Identify which cell holds the provided text, then report its (x, y) central coordinate. 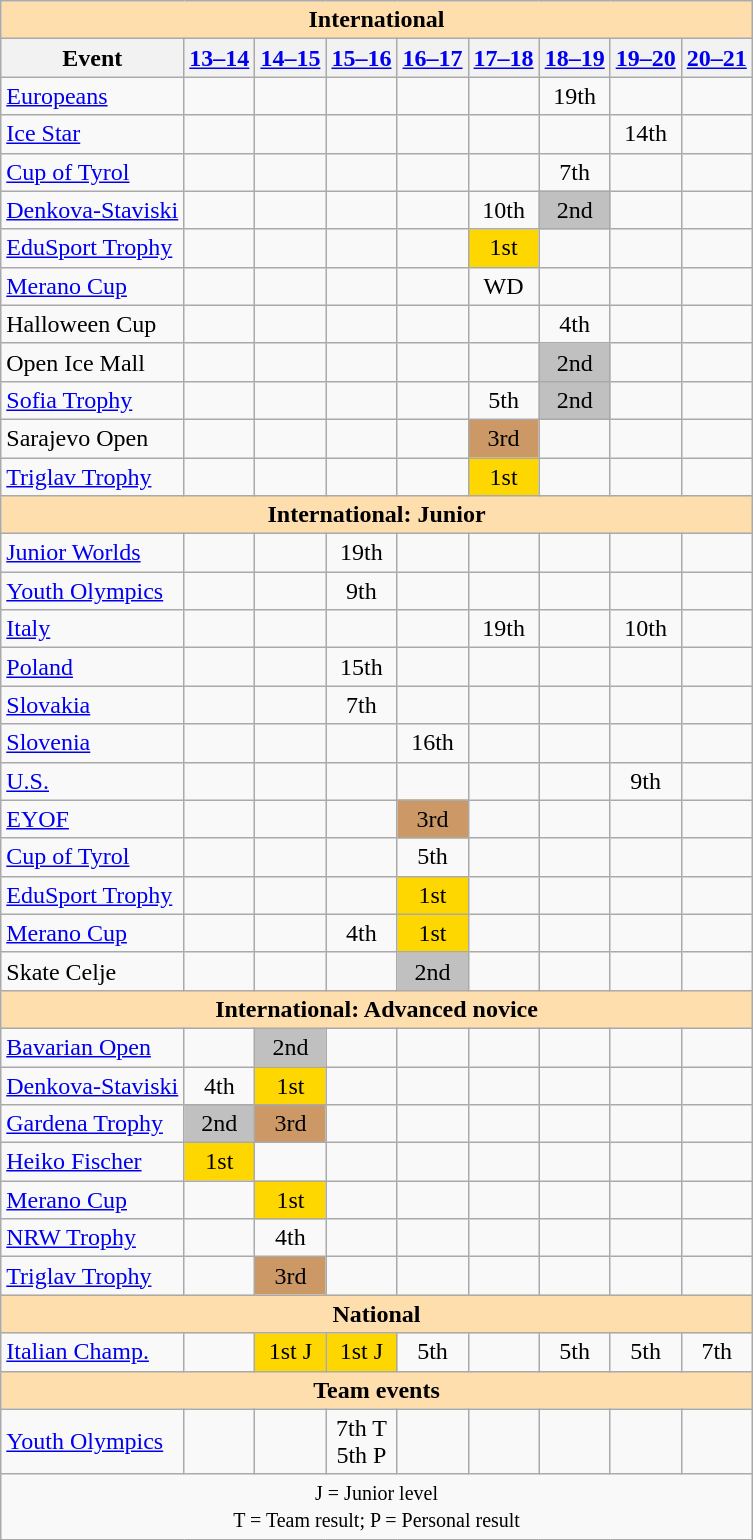
Slovenia (92, 743)
International (377, 20)
20–21 (716, 58)
Sofia Trophy (92, 400)
19–20 (646, 58)
NRW Trophy (92, 1238)
Heiko Fischer (92, 1162)
15th (362, 667)
International: Junior (377, 515)
17–18 (504, 58)
International: Advanced novice (377, 1009)
EYOF (92, 819)
13–14 (220, 58)
7th T5th P (362, 1442)
Halloween Cup (92, 324)
WD (504, 286)
14th (646, 134)
Italian Champ. (92, 1352)
Gardena Trophy (92, 1124)
Skate Celje (92, 971)
Junior Worlds (92, 553)
Bavarian Open (92, 1047)
Sarajevo Open (92, 438)
14–15 (290, 58)
16th (432, 743)
Europeans (92, 96)
U.S. (92, 781)
National (377, 1314)
J = Junior level T = Team result; P = Personal result (377, 1506)
Event (92, 58)
Ice Star (92, 134)
16–17 (432, 58)
Italy (92, 629)
18–19 (574, 58)
Poland (92, 667)
15–16 (362, 58)
Team events (377, 1390)
Slovakia (92, 705)
Open Ice Mall (92, 362)
